Extract the [x, y] coordinate from the center of the cell holding the provided text.  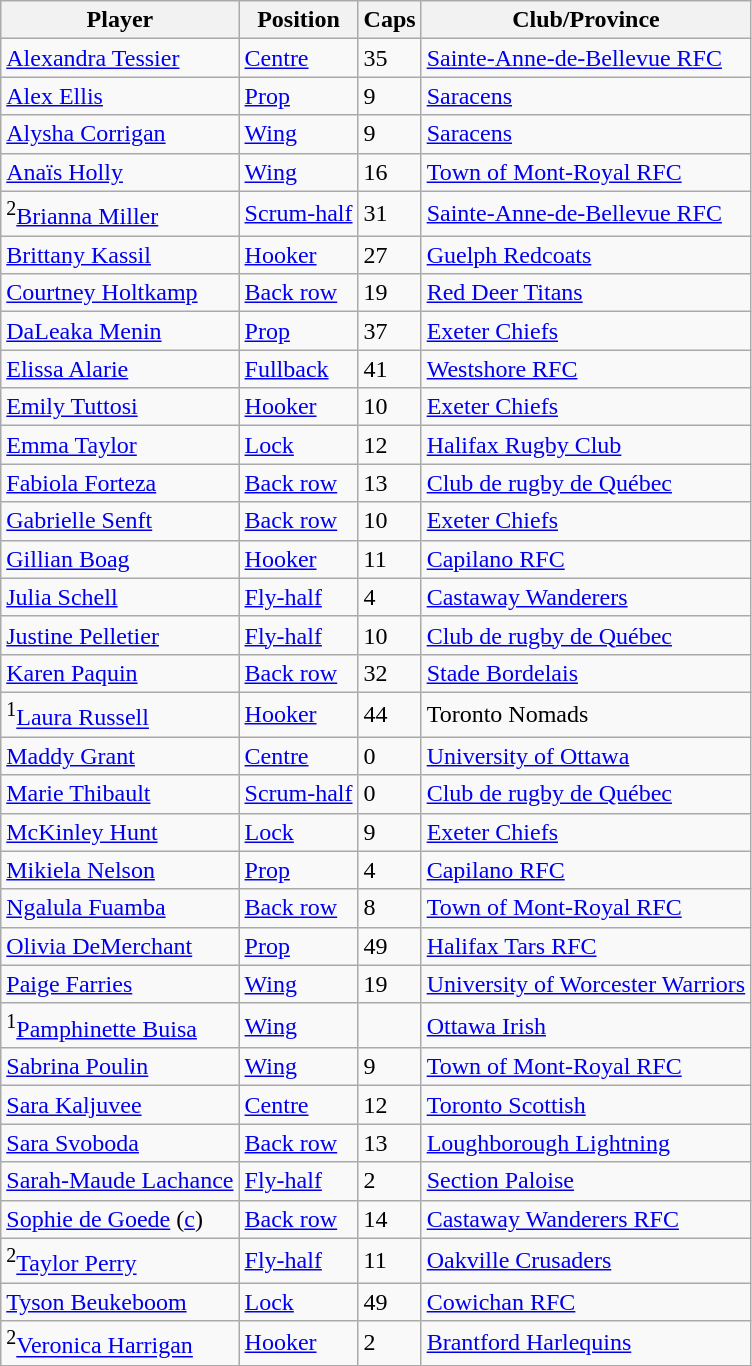
Halifax Tars RFC [586, 946]
Castaway Wanderers [586, 597]
Castaway Wanderers RFC [586, 1219]
Westshore RFC [586, 369]
2Brianna Miller [120, 214]
35 [390, 58]
32 [390, 673]
8 [390, 908]
1Pamphinette Buisa [120, 1026]
Fullback [298, 369]
Sara Svoboda [120, 1143]
Karen Paquin [120, 673]
Caps [390, 20]
University of Worcester Warriors [586, 984]
Guelph Redcoats [586, 255]
Olivia DeMerchant [120, 946]
Player [120, 20]
Red Deer Titans [586, 293]
Fabiola Forteza [120, 483]
Emily Tuttosi [120, 407]
31 [390, 214]
Brittany Kassil [120, 255]
Marie Thibault [120, 794]
Sophie de Goede (c) [120, 1219]
Toronto Nomads [586, 714]
27 [390, 255]
14 [390, 1219]
Alexandra Tessier [120, 58]
Courtney Holtkamp [120, 293]
Sabrina Poulin [120, 1067]
McKinley Hunt [120, 832]
44 [390, 714]
Gabrielle Senft [120, 521]
Elissa Alarie [120, 369]
Club/Province [586, 20]
41 [390, 369]
2Veronica Harrigan [120, 1344]
Loughborough Lightning [586, 1143]
Anaïs Holly [120, 172]
Gillian Boag [120, 559]
Cowichan RFC [586, 1302]
2Taylor Perry [120, 1260]
Halifax Rugby Club [586, 445]
Alysha Corrigan [120, 134]
Sarah-Maude Lachance [120, 1181]
University of Ottawa [586, 756]
1Laura Russell [120, 714]
16 [390, 172]
Oakville Crusaders [586, 1260]
Tyson Beukeboom [120, 1302]
Julia Schell [120, 597]
Toronto Scottish [586, 1105]
Justine Pelletier [120, 635]
Sara Kaljuvee [120, 1105]
37 [390, 331]
Ottawa Irish [586, 1026]
Ngalula Fuamba [120, 908]
Brantford Harlequins [586, 1344]
Alex Ellis [120, 96]
Mikiela Nelson [120, 870]
DaLeaka Menin [120, 331]
Position [298, 20]
Emma Taylor [120, 445]
Paige Farries [120, 984]
Section Paloise [586, 1181]
Stade Bordelais [586, 673]
Maddy Grant [120, 756]
